For the text-containing cell, return its midpoint in [x, y] coordinate format. 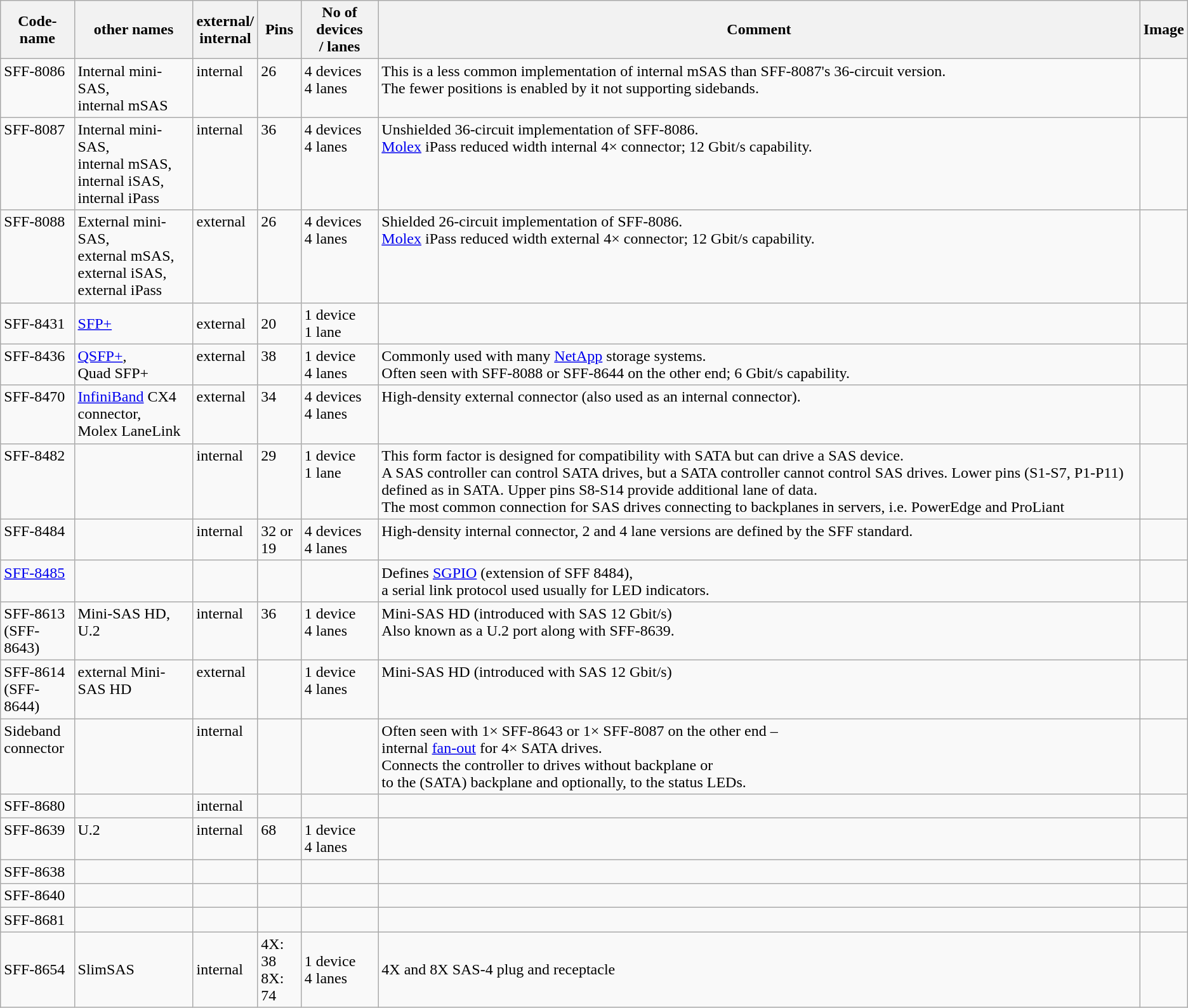
QSFP+,Quad SFP+ [133, 364]
SFF-8485 [37, 581]
Mini-SAS HD (introduced with SAS 12 Gbit/s) [759, 689]
4X and 8X SAS-4 plug and receptacle [759, 969]
SFF-8654 [37, 969]
Internal mini-SAS,internal mSAS [133, 88]
SFF-8088 [37, 256]
20 [279, 324]
External mini-SAS,external mSAS,external iSAS,external iPass [133, 256]
SFF-8640 [37, 896]
Mini-SAS HD,U.2 [133, 631]
No of devices/ lanes [340, 30]
4X: 388X: 74 [279, 969]
other names [133, 30]
Unshielded 36-circuit implementation of SFF-8086.Molex iPass reduced width internal 4× connector; 12 Gbit/s capability. [759, 164]
Comment [759, 30]
68 [279, 839]
Defines SGPIO (extension of SFF 8484),a serial link protocol used usually for LED indicators. [759, 581]
SFF-8431 [37, 324]
external Mini-SAS HD [133, 689]
34 [279, 414]
SFF-8638 [37, 872]
InfiniBand CX4connector,Molex LaneLink [133, 414]
SFF-8614(SFF-8644) [37, 689]
38 [279, 364]
SFP+ [133, 324]
Internal mini-SAS,internal mSAS,internal iSAS,internal iPass [133, 164]
SFF-8436 [37, 364]
32 or19 [279, 539]
SFF-8680 [37, 806]
Image [1164, 30]
SFF-8484 [37, 539]
High-density external connector (also used as an internal connector). [759, 414]
29 [279, 481]
Sidebandconnector [37, 756]
Code-name [37, 30]
SFF-8639 [37, 839]
SFF-8087 [37, 164]
SFF-8470 [37, 414]
U.2 [133, 839]
SFF-8086 [37, 88]
SFF-8613(SFF-8643) [37, 631]
SFF-8482 [37, 481]
Mini-SAS HD (introduced with SAS 12 Gbit/s)Also known as a U.2 port along with SFF-8639. [759, 631]
Pins [279, 30]
SFF-8681 [37, 920]
external/internal [225, 30]
Commonly used with many NetApp storage systems.Often seen with SFF-8088 or SFF-8644 on the other end; 6 Gbit/s capability. [759, 364]
High-density internal connector, 2 and 4 lane versions are defined by the SFF standard. [759, 539]
SlimSAS [133, 969]
Shielded 26-circuit implementation of SFF-8086.Molex iPass reduced width external 4× connector; 12 Gbit/s capability. [759, 256]
